Search for the cell housing the specified text and yield its (x, y) center coordinate. 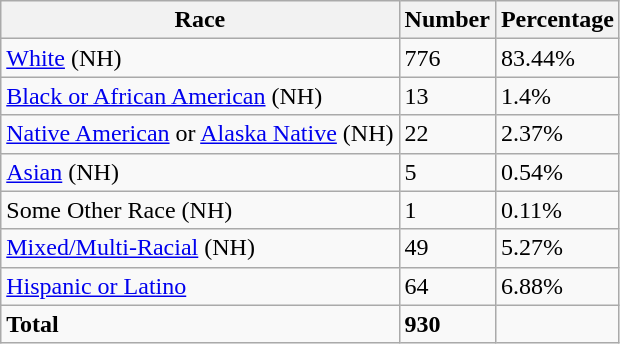
Total (200, 324)
Mixed/Multi-Racial (NH) (200, 248)
Hispanic or Latino (200, 286)
1.4% (557, 96)
83.44% (557, 58)
22 (447, 134)
Some Other Race (NH) (200, 210)
Number (447, 20)
5.27% (557, 248)
White (NH) (200, 58)
2.37% (557, 134)
Asian (NH) (200, 172)
1 (447, 210)
Native American or Alaska Native (NH) (200, 134)
13 (447, 96)
Percentage (557, 20)
776 (447, 58)
Race (200, 20)
Black or African American (NH) (200, 96)
49 (447, 248)
0.11% (557, 210)
0.54% (557, 172)
6.88% (557, 286)
5 (447, 172)
64 (447, 286)
930 (447, 324)
